Scan for the cell matching the given text and deliver its (X, Y) coordinate at center. 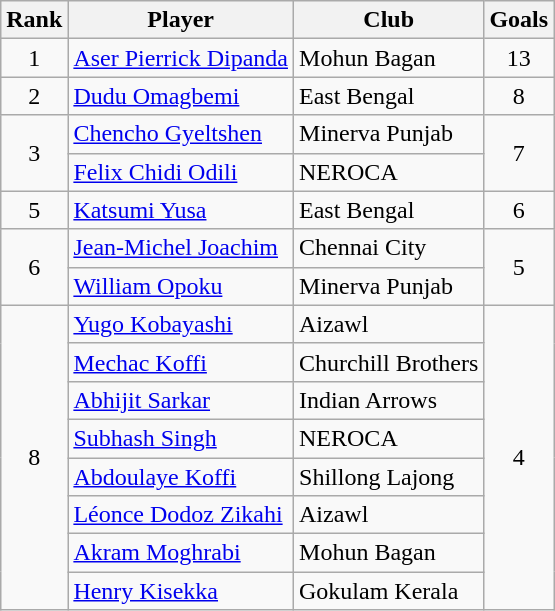
Abdoulaye Koffi (181, 477)
Katsumi Yusa (181, 210)
Chennai City (389, 248)
Churchill Brothers (389, 362)
Léonce Dodoz Zikahi (181, 515)
13 (519, 58)
Subhash Singh (181, 438)
Shillong Lajong (389, 477)
William Opoku (181, 286)
1 (34, 58)
Felix Chidi Odili (181, 172)
Player (181, 20)
Henry Kisekka (181, 591)
Akram Moghrabi (181, 553)
Goals (519, 20)
4 (519, 457)
Rank (34, 20)
Yugo Kobayashi (181, 324)
Chencho Gyeltshen (181, 134)
Mechac Koffi (181, 362)
Jean-Michel Joachim (181, 248)
3 (34, 153)
Gokulam Kerala (389, 591)
Club (389, 20)
Dudu Omagbemi (181, 96)
Indian Arrows (389, 400)
Aser Pierrick Dipanda (181, 58)
2 (34, 96)
Abhijit Sarkar (181, 400)
7 (519, 153)
